Capture the cell that displays the provided text and extract its (x, y) central coordinate. 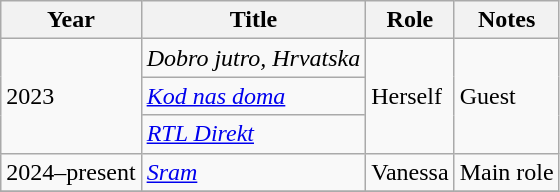
2024–present (71, 172)
Sram (254, 172)
Guest (506, 96)
Title (254, 20)
Kod nas doma (254, 96)
Main role (506, 172)
Notes (506, 20)
Herself (410, 96)
Dobro jutro, Hrvatska (254, 58)
RTL Direkt (254, 134)
Year (71, 20)
Vanessa (410, 172)
Role (410, 20)
2023 (71, 96)
